From the cell containing the given text, extract its center point as [X, Y] coordinate. 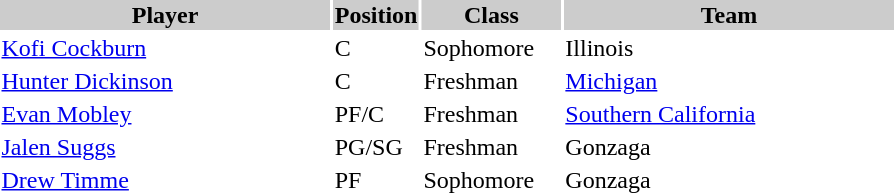
Sophomore [492, 48]
Kofi Cockburn [165, 48]
Evan Mobley [165, 114]
Southern California [729, 114]
Michigan [729, 81]
Player [165, 15]
Hunter Dickinson [165, 81]
Class [492, 15]
Illinois [729, 48]
PG/SG [376, 147]
Gonzaga [729, 147]
PF/C [376, 114]
Jalen Suggs [165, 147]
Team [729, 15]
Position [376, 15]
